Find where the given text appears and provide that cell's center as (X, Y) coordinate. 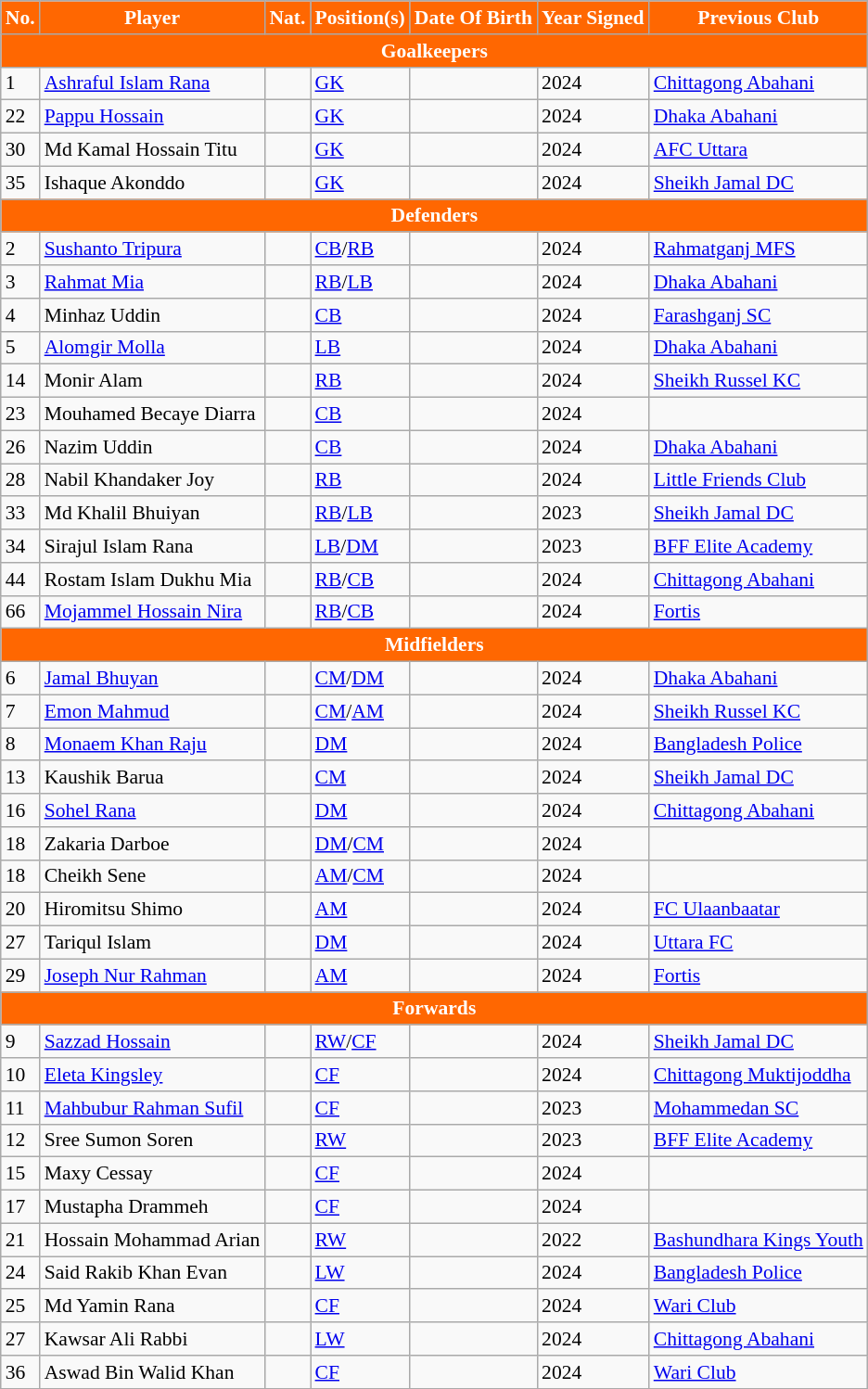
34 (20, 546)
CB/RB (360, 249)
8 (20, 745)
Monir Alam (152, 381)
30 (20, 150)
Md Khalil Bhuiyan (152, 514)
Md Kamal Hossain Titu (152, 150)
21 (20, 1240)
24 (20, 1273)
Uttara FC (759, 943)
25 (20, 1306)
36 (20, 1372)
4 (20, 315)
Pappu Hossain (152, 117)
Eleta Kingsley (152, 1075)
Kaushik Barua (152, 778)
Kawsar Ali Rabbi (152, 1339)
Mojammel Hossain Nira (152, 612)
DM/CM (360, 844)
Joseph Nur Rahman (152, 975)
Aswad Bin Walid Khan (152, 1372)
Said Rakib Khan Evan (152, 1273)
1 (20, 83)
Chittagong Muktijoddha (759, 1075)
CM/AM (360, 711)
13 (20, 778)
Hossain Mohammad Arian (152, 1240)
Jamal Bhuyan (152, 679)
2022 (594, 1240)
Sirajul Islam Rana (152, 546)
Year Signed (594, 18)
Midfielders (434, 645)
66 (20, 612)
20 (20, 910)
23 (20, 414)
Md Yamin Rana (152, 1306)
Sushanto Tripura (152, 249)
Zakaria Darboe (152, 844)
Nabil Khandaker Joy (152, 480)
AM/CM (360, 876)
26 (20, 447)
Rahmatganj MFS (759, 249)
Mouhamed Becaye Diarra (152, 414)
11 (20, 1108)
Emon Mahmud (152, 711)
15 (20, 1174)
Tariqul Islam (152, 943)
Previous Club (759, 18)
Nazim Uddin (152, 447)
Farashganj SC (759, 315)
RW/CF (360, 1042)
Sree Sumon Soren (152, 1141)
33 (20, 514)
LB (360, 348)
Nat. (287, 18)
Date Of Birth (473, 18)
Alomgir Molla (152, 348)
AFC Uttara (759, 150)
17 (20, 1207)
Monaem Khan Raju (152, 745)
Ashraful Islam Rana (152, 83)
2 (20, 249)
Mustapha Drammeh (152, 1207)
Goalkeepers (434, 51)
CM/DM (360, 679)
No. (20, 18)
Rahmat Mia (152, 282)
Cheikh Sene (152, 876)
Forwards (434, 1009)
29 (20, 975)
Bashundhara Kings Youth (759, 1240)
3 (20, 282)
44 (20, 580)
Maxy Cessay (152, 1174)
22 (20, 117)
12 (20, 1141)
14 (20, 381)
FC Ulaanbaatar (759, 910)
28 (20, 480)
Defenders (434, 216)
Little Friends Club (759, 480)
Mahbubur Rahman Sufil (152, 1108)
Ishaque Akonddo (152, 183)
Rostam Islam Dukhu Mia (152, 580)
CM (360, 778)
Minhaz Uddin (152, 315)
10 (20, 1075)
Sohel Rana (152, 810)
Player (152, 18)
Mohammedan SC (759, 1108)
LB/DM (360, 546)
16 (20, 810)
Position(s) (360, 18)
7 (20, 711)
35 (20, 183)
Hiromitsu Shimo (152, 910)
5 (20, 348)
Sazzad Hossain (152, 1042)
9 (20, 1042)
6 (20, 679)
